Search for the cell housing the specified text and yield its (x, y) center coordinate. 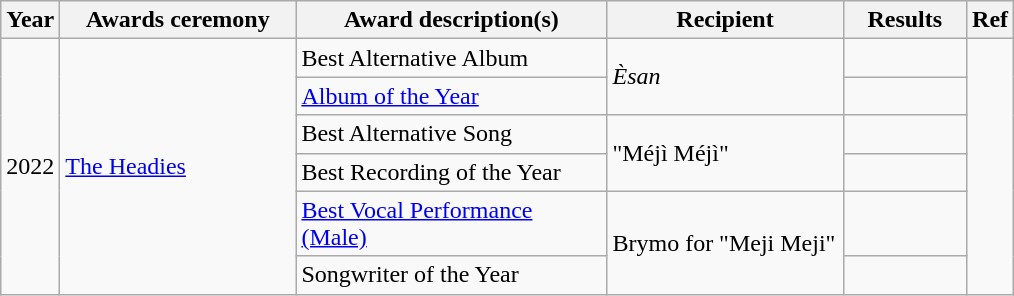
Results (905, 20)
Recipient (725, 20)
Awards ceremony (178, 20)
2022 (30, 166)
Award description(s) (452, 20)
Best Alternative Song (452, 134)
Year (30, 20)
Èsan (725, 77)
The Headies (178, 166)
Ref (990, 20)
Brymo for "Meji Meji" (725, 242)
Best Vocal Performance (Male) (452, 224)
Songwriter of the Year (452, 275)
Best Recording of the Year (452, 172)
Album of the Year (452, 96)
Best Alternative Album (452, 58)
"Méjì Méjì" (725, 153)
